Output the [X, Y] coordinate of the center of the cell containing the given text.  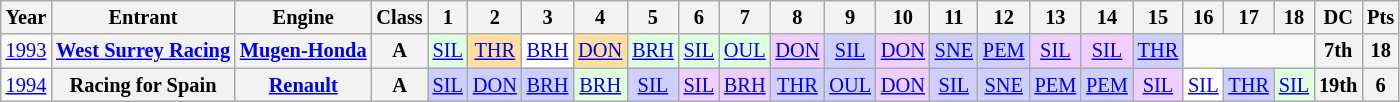
12 [1004, 17]
4 [600, 17]
Entrant [143, 17]
5 [653, 17]
7 [745, 17]
Racing for Spain [143, 85]
14 [1107, 17]
11 [954, 17]
Mugen-Honda [304, 51]
13 [1056, 17]
8 [798, 17]
Engine [304, 17]
DC [1338, 17]
3 [548, 17]
Year [26, 17]
1993 [26, 51]
7th [1338, 51]
Class [399, 17]
1 [448, 17]
West Surrey Racing [143, 51]
9 [850, 17]
2 [495, 17]
1994 [26, 85]
17 [1248, 17]
Pts [1380, 17]
10 [903, 17]
19th [1338, 85]
16 [1203, 17]
15 [1158, 17]
Renault [304, 85]
